Identify which cell holds the provided text, then report its (x, y) central coordinate. 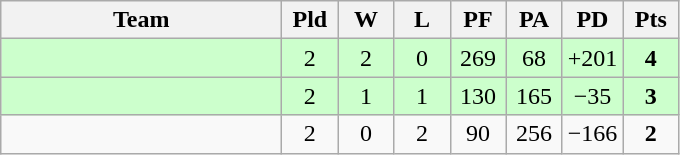
PF (478, 20)
Pts (651, 20)
+201 (592, 58)
PA (534, 20)
130 (478, 96)
256 (534, 134)
4 (651, 58)
L (422, 20)
−166 (592, 134)
90 (478, 134)
−35 (592, 96)
Pld (310, 20)
165 (534, 96)
Team (142, 20)
W (366, 20)
PD (592, 20)
68 (534, 58)
3 (651, 96)
269 (478, 58)
